Return [x, y] of the center of cell containing provided text 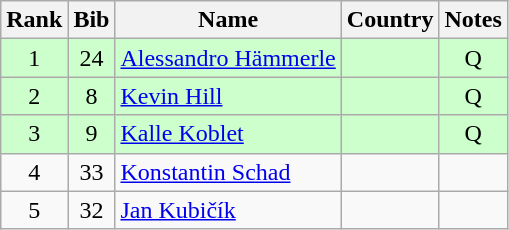
Rank [34, 20]
3 [34, 134]
33 [92, 172]
Name [228, 20]
Notes [473, 20]
Konstantin Schad [228, 172]
1 [34, 58]
24 [92, 58]
Kalle Koblet [228, 134]
Jan Kubičík [228, 210]
Country [390, 20]
Bib [92, 20]
5 [34, 210]
Alessandro Hämmerle [228, 58]
8 [92, 96]
4 [34, 172]
9 [92, 134]
32 [92, 210]
Kevin Hill [228, 96]
2 [34, 96]
